Output the [x, y] coordinate of the center of the cell containing the given text.  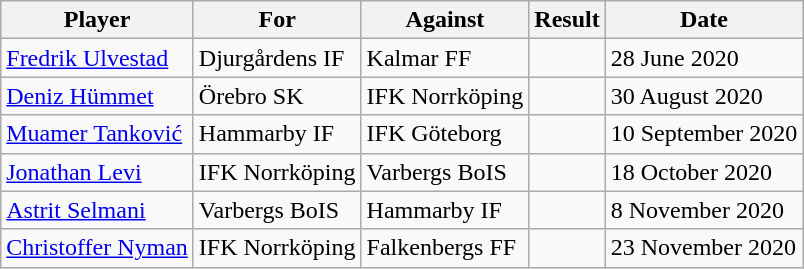
Player [98, 20]
Djurgårdens IF [277, 58]
28 June 2020 [704, 58]
Fredrik Ulvestad [98, 58]
Result [567, 20]
Jonathan Levi [98, 172]
23 November 2020 [704, 248]
For [277, 20]
10 September 2020 [704, 134]
Kalmar FF [445, 58]
Christoffer Nyman [98, 248]
Deniz Hümmet [98, 96]
Örebro SK [277, 96]
Astrit Selmani [98, 210]
30 August 2020 [704, 96]
IFK Göteborg [445, 134]
Date [704, 20]
Muamer Tanković [98, 134]
Against [445, 20]
18 October 2020 [704, 172]
8 November 2020 [704, 210]
Falkenbergs FF [445, 248]
